Find where the given text appears and provide that cell's center as (x, y) coordinate. 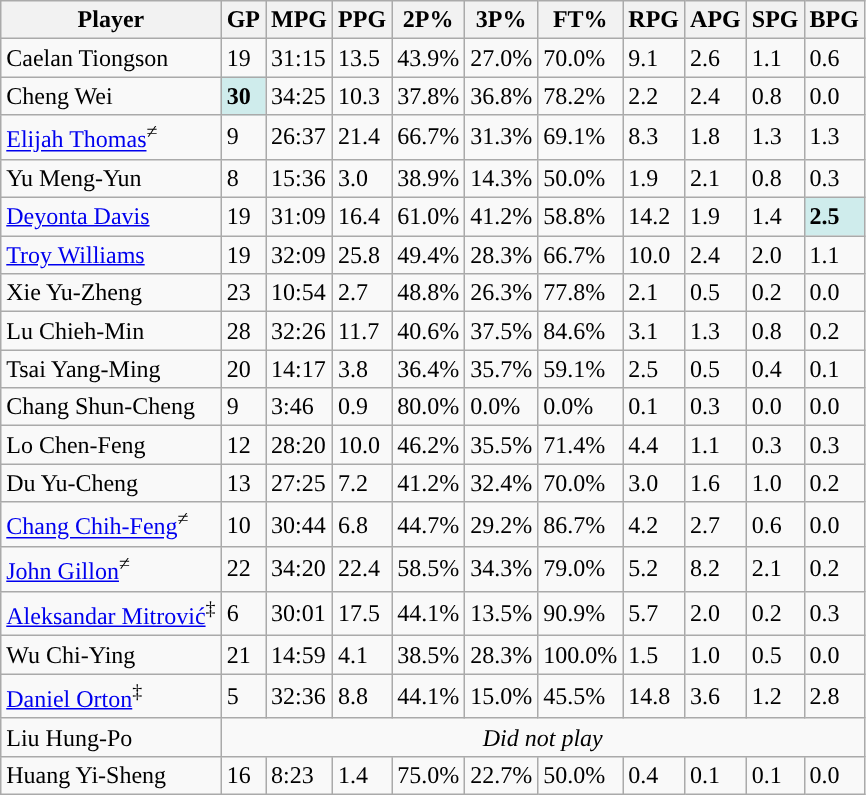
28 (243, 331)
PPG (362, 20)
Lu Chieh-Min (111, 331)
MPG (300, 20)
35.7% (502, 369)
Du Yu-Cheng (111, 483)
17.5 (362, 614)
32:09 (300, 255)
84.6% (580, 331)
Wu Chi-Ying (111, 655)
Chang Chih-Feng≠ (111, 524)
32:26 (300, 331)
69.1% (580, 138)
29.2% (502, 524)
2P% (428, 20)
5.2 (654, 570)
8.8 (362, 696)
34.3% (502, 570)
14.2 (654, 217)
22 (243, 570)
8:23 (300, 775)
75.0% (428, 775)
Deyonta Davis (111, 217)
37.5% (502, 331)
Liu Hung-Po (111, 737)
34:25 (300, 96)
30 (243, 96)
30:01 (300, 614)
21.4 (362, 138)
32.4% (502, 483)
John Gillon≠ (111, 570)
58.8% (580, 217)
Player (111, 20)
22.7% (502, 775)
FT% (580, 20)
8.3 (654, 138)
3.1 (654, 331)
22.4 (362, 570)
Aleksandar Mitrović‡ (111, 614)
20 (243, 369)
27.0% (502, 58)
5 (243, 696)
58.5% (428, 570)
GP (243, 20)
40.6% (428, 331)
31:09 (300, 217)
Did not play (542, 737)
21 (243, 655)
37.8% (428, 96)
28:20 (300, 445)
10.3 (362, 96)
49.4% (428, 255)
61.0% (428, 217)
32:36 (300, 696)
35.5% (502, 445)
14.3% (502, 178)
3:46 (300, 407)
Yu Meng-Yun (111, 178)
13.5% (502, 614)
2.6 (716, 58)
1.5 (654, 655)
Huang Yi-Sheng (111, 775)
Caelan Tiongson (111, 58)
1.8 (716, 138)
3.6 (716, 696)
71.4% (580, 445)
34:20 (300, 570)
86.7% (580, 524)
11.7 (362, 331)
2.8 (834, 696)
Xie Yu-Zheng (111, 293)
27:25 (300, 483)
26.3% (502, 293)
48.8% (428, 293)
2.2 (654, 96)
90.9% (580, 614)
6 (243, 614)
100.0% (580, 655)
Elijah Thomas≠ (111, 138)
25.8 (362, 255)
APG (716, 20)
8 (243, 178)
79.0% (580, 570)
38.5% (428, 655)
10:54 (300, 293)
8.2 (716, 570)
59.1% (580, 369)
7.2 (362, 483)
10 (243, 524)
12 (243, 445)
46.2% (428, 445)
RPG (654, 20)
16.4 (362, 217)
Troy Williams (111, 255)
36.8% (502, 96)
45.5% (580, 696)
Cheng Wei (111, 96)
13.5 (362, 58)
Daniel Orton‡ (111, 696)
4.1 (362, 655)
3P% (502, 20)
31:15 (300, 58)
Tsai Yang-Ming (111, 369)
9.1 (654, 58)
15.0% (502, 696)
36.4% (428, 369)
Chang Shun-Cheng (111, 407)
38.9% (428, 178)
BPG (834, 20)
4.4 (654, 445)
4.2 (654, 524)
14:17 (300, 369)
6.8 (362, 524)
14.8 (654, 696)
23 (243, 293)
16 (243, 775)
1.6 (716, 483)
44.7% (428, 524)
1.2 (775, 696)
0.9 (362, 407)
43.9% (428, 58)
3.8 (362, 369)
80.0% (428, 407)
Lo Chen-Feng (111, 445)
77.8% (580, 293)
30:44 (300, 524)
5.7 (654, 614)
SPG (775, 20)
31.3% (502, 138)
78.2% (580, 96)
15:36 (300, 178)
14:59 (300, 655)
26:37 (300, 138)
13 (243, 483)
